Output the [x, y] coordinate of the center of the cell containing the given text.  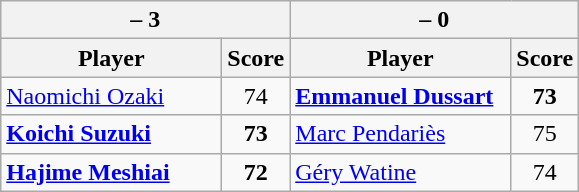
72 [256, 172]
Emmanuel Dussart [400, 96]
75 [545, 134]
– 3 [146, 20]
Koichi Suzuki [112, 134]
Hajime Meshiai [112, 172]
Naomichi Ozaki [112, 96]
– 0 [434, 20]
Géry Watine [400, 172]
Marc Pendariès [400, 134]
